Find where the given text appears and provide that cell's center as [x, y] coordinate. 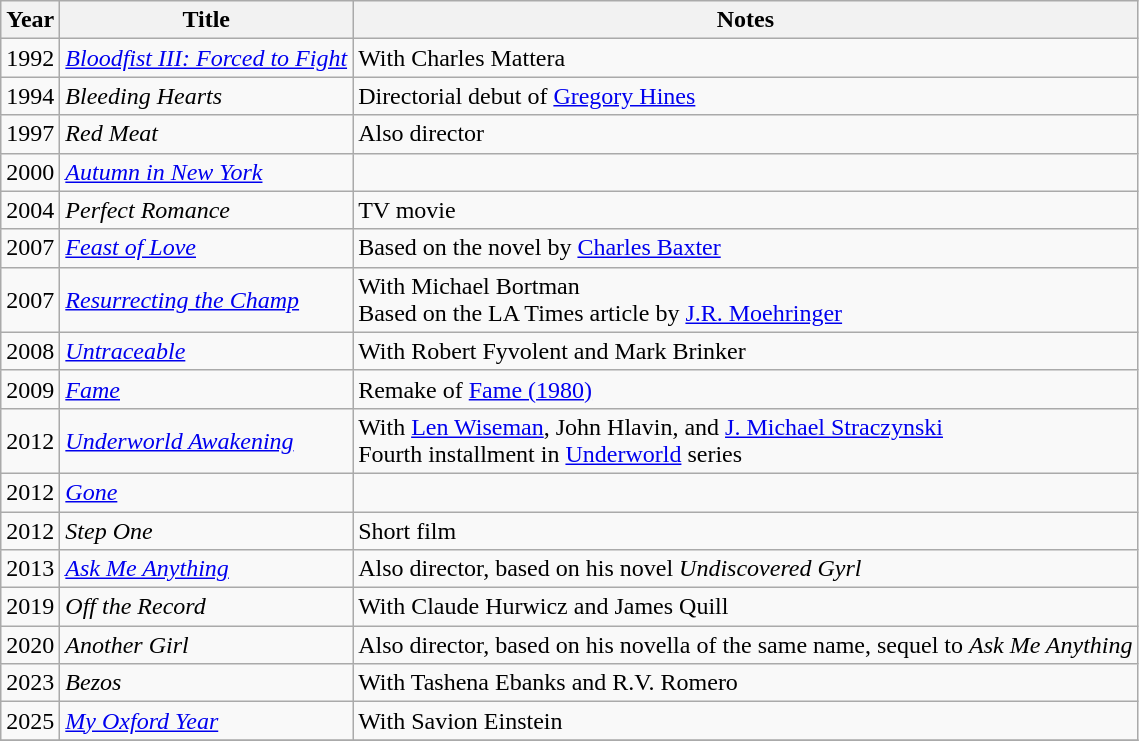
2009 [30, 389]
Ask Me Anything [206, 569]
With Claude Hurwicz and James Quill [746, 607]
Step One [206, 531]
With Charles Mattera [746, 58]
With Robert Fyvolent and Mark Brinker [746, 351]
Gone [206, 492]
My Oxford Year [206, 721]
Autumn in New York [206, 172]
Bezos [206, 683]
Off the Record [206, 607]
With Michael Bortman Based on the LA Times article by J.R. Moehringer [746, 300]
Also director [746, 134]
Resurrecting the Champ [206, 300]
1994 [30, 96]
1992 [30, 58]
Title [206, 20]
Feast of Love [206, 248]
Also director, based on his novel Undiscovered Gyrl [746, 569]
2008 [30, 351]
With Len Wiseman, John Hlavin, and J. Michael StraczynskiFourth installment in Underworld series [746, 440]
Year [30, 20]
2025 [30, 721]
TV movie [746, 210]
Untraceable [206, 351]
Remake of Fame (1980) [746, 389]
2000 [30, 172]
Short film [746, 531]
With Savion Einstein [746, 721]
2013 [30, 569]
Another Girl [206, 645]
Bleeding Hearts [206, 96]
With Tashena Ebanks and R.V. Romero [746, 683]
2019 [30, 607]
2004 [30, 210]
Bloodfist III: Forced to Fight [206, 58]
Based on the novel by Charles Baxter [746, 248]
2020 [30, 645]
Underworld Awakening [206, 440]
Red Meat [206, 134]
Fame [206, 389]
Directorial debut of Gregory Hines [746, 96]
2023 [30, 683]
Notes [746, 20]
Perfect Romance [206, 210]
Also director, based on his novella of the same name, sequel to Ask Me Anything [746, 645]
1997 [30, 134]
